Determine the [X, Y] coordinate at the center of the cell enclosing the given text.  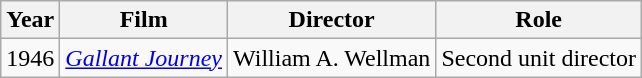
Second unit director [539, 58]
Year [30, 20]
1946 [30, 58]
William A. Wellman [332, 58]
Gallant Journey [144, 58]
Film [144, 20]
Role [539, 20]
Director [332, 20]
